Search for the cell housing the specified text and yield its [X, Y] center coordinate. 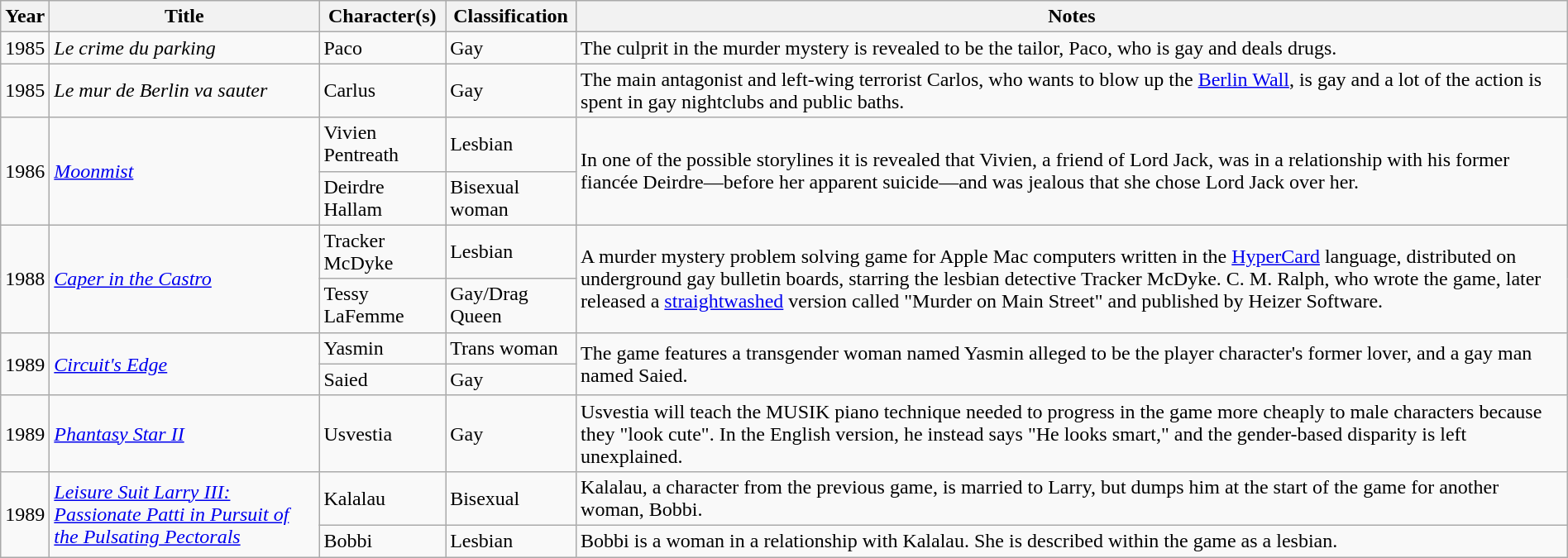
Paco [382, 48]
Saied [382, 379]
The game features a transgender woman named Yasmin alleged to be the player character's former lover, and a gay man named Saied. [1072, 364]
1988 [25, 279]
Phantasy Star II [184, 433]
The culprit in the murder mystery is revealed to be the tailor, Paco, who is gay and deals drugs. [1072, 48]
Bobbi is a woman in a relationship with Kalalau. She is described within the game as a lesbian. [1072, 541]
Le mur de Berlin va sauter [184, 91]
1986 [25, 171]
Vivien Pentreath [382, 144]
Leisure Suit Larry III: Passionate Patti in Pursuit of the Pulsating Pectorals [184, 514]
Title [184, 17]
Caper in the Castro [184, 279]
Circuit's Edge [184, 364]
Bisexual woman [511, 198]
Kalalau, a character from the previous game, is married to Larry, but dumps him at the start of the game for another woman, Bobbi. [1072, 498]
Year [25, 17]
Tracker McDyke [382, 251]
Classification [511, 17]
Bisexual [511, 498]
Carlus [382, 91]
Deirdre Hallam [382, 198]
Character(s) [382, 17]
Notes [1072, 17]
Bobbi [382, 541]
Trans woman [511, 348]
Tessy LaFemme [382, 306]
Gay/Drag Queen [511, 306]
Yasmin [382, 348]
Usvestia [382, 433]
Le crime du parking [184, 48]
Kalalau [382, 498]
Moonmist [184, 171]
